Search for the cell housing the specified text and yield its [X, Y] center coordinate. 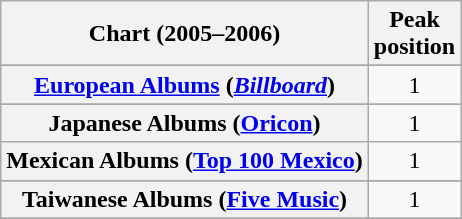
Mexican Albums (Top 100 Mexico) [185, 161]
European Albums (Billboard) [185, 85]
Peak position [414, 34]
Taiwanese Albums (Five Music) [185, 199]
Japanese Albums (Oricon) [185, 123]
Chart (2005–2006) [185, 34]
